Provide the (X, Y) coordinate of the cell's center where the given text is located.  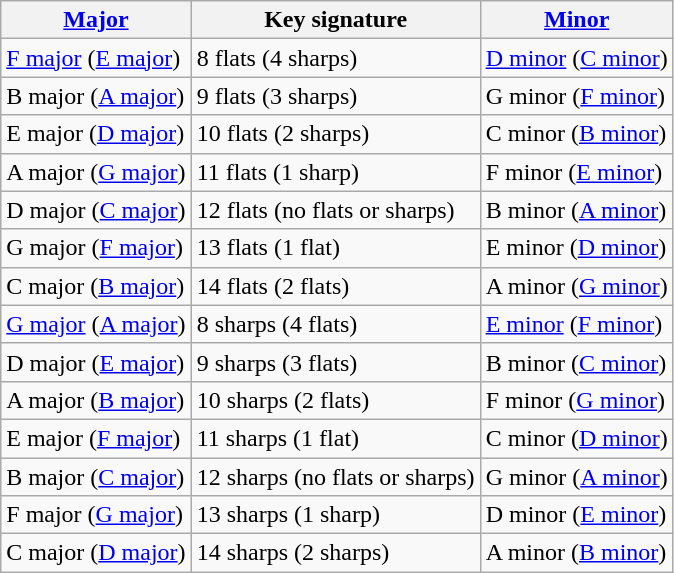
C minor (B minor) (576, 134)
11 sharps (1 flat) (336, 438)
G minor (F minor) (576, 96)
D major (C major) (96, 210)
D minor (E minor) (576, 515)
14 flats (2 flats) (336, 286)
Key signature (336, 20)
C minor (D minor) (576, 438)
9 sharps (3 flats) (336, 362)
E major (F major) (96, 438)
12 flats (no flats or sharps) (336, 210)
10 flats (2 sharps) (336, 134)
10 sharps (2 flats) (336, 400)
A major (B major) (96, 400)
9 flats (3 sharps) (336, 96)
Major (96, 20)
A major (G major) (96, 172)
F major (E major) (96, 58)
B major (A major) (96, 96)
E minor (D minor) (576, 248)
D major (E major) (96, 362)
A minor (B minor) (576, 553)
F major (G major) (96, 515)
D minor (C minor) (576, 58)
11 flats (1 sharp) (336, 172)
12 sharps (no flats or sharps) (336, 477)
F minor (E minor) (576, 172)
8 sharps (4 flats) (336, 324)
E minor (F minor) (576, 324)
E major (D major) (96, 134)
13 flats (1 flat) (336, 248)
C major (B major) (96, 286)
B minor (C minor) (576, 362)
G minor (A minor) (576, 477)
Minor (576, 20)
B major (C major) (96, 477)
A minor (G minor) (576, 286)
G major (A major) (96, 324)
14 sharps (2 sharps) (336, 553)
G major (F major) (96, 248)
F minor (G minor) (576, 400)
B minor (A minor) (576, 210)
13 sharps (1 sharp) (336, 515)
C major (D major) (96, 553)
8 flats (4 sharps) (336, 58)
